Return the [x, y] coordinate for the center point of the cell that contains the specified text.  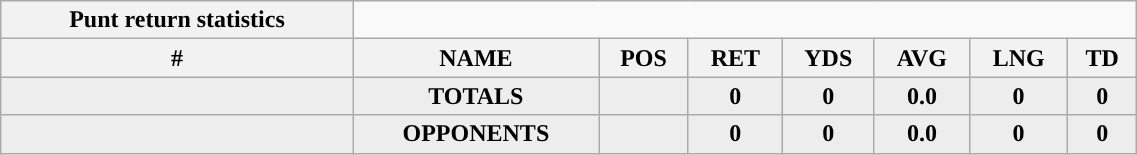
POS [644, 58]
AVG [922, 58]
LNG [1019, 58]
# [177, 58]
TD [1102, 58]
NAME [476, 58]
OPPONENTS [476, 134]
Punt return statistics [177, 20]
YDS [828, 58]
TOTALS [476, 96]
RET [735, 58]
